Pinpoint the cell where the given text exists, returning its [X, Y] midpoint coordinate. 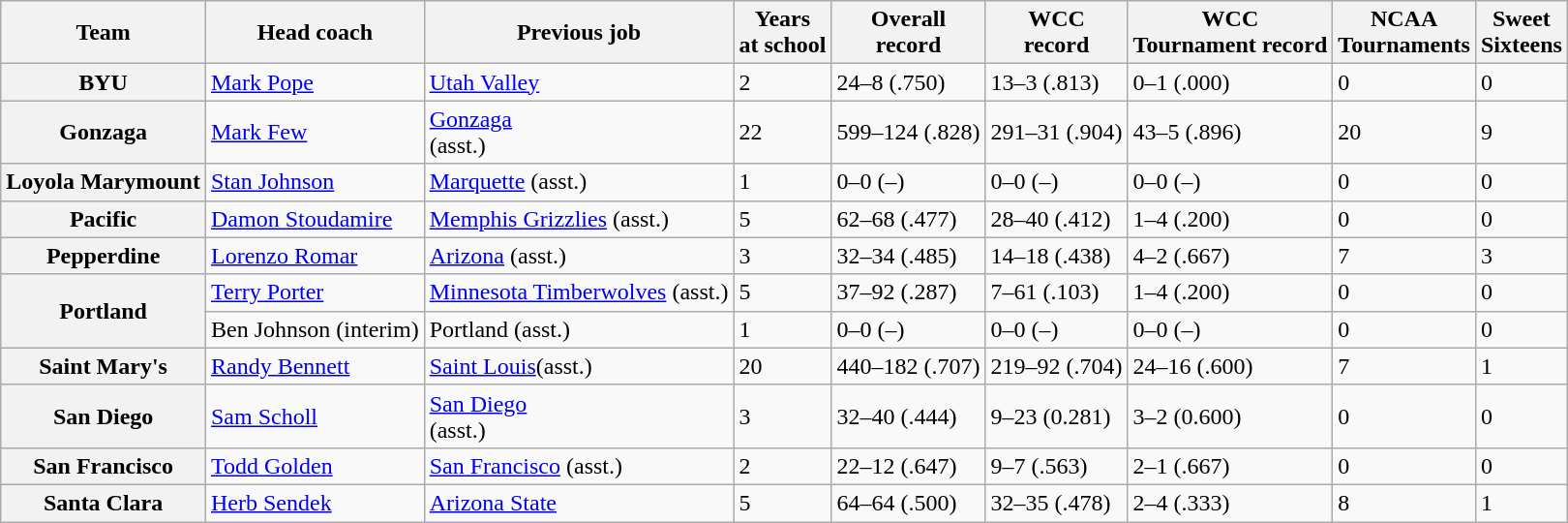
Arizona (asst.) [579, 256]
Mark Pope [315, 82]
62–68 (.477) [908, 219]
599–124 (.828) [908, 132]
Terry Porter [315, 292]
Ben Johnson (interim) [315, 329]
Gonzaga [104, 132]
440–182 (.707) [908, 366]
2–4 (.333) [1230, 503]
219–92 (.704) [1057, 366]
24–16 (.600) [1230, 366]
Team [104, 33]
9–23 (0.281) [1057, 416]
Previous job [579, 33]
Gonzaga(asst.) [579, 132]
Yearsat school [782, 33]
37–92 (.287) [908, 292]
9 [1522, 132]
BYU [104, 82]
32–35 (.478) [1057, 503]
Santa Clara [104, 503]
Damon Stoudamire [315, 219]
Mark Few [315, 132]
San Diego(asst.) [579, 416]
32–34 (.485) [908, 256]
Pacific [104, 219]
Todd Golden [315, 466]
2–1 (.667) [1230, 466]
Saint Mary's [104, 366]
7–61 (.103) [1057, 292]
Head coach [315, 33]
Portland [104, 311]
Portland (asst.) [579, 329]
24–8 (.750) [908, 82]
0–1 (.000) [1230, 82]
Pepperdine [104, 256]
Stan Johnson [315, 182]
Memphis Grizzlies (asst.) [579, 219]
San Diego [104, 416]
14–18 (.438) [1057, 256]
9–7 (.563) [1057, 466]
64–64 (.500) [908, 503]
Randy Bennett [315, 366]
3–2 (0.600) [1230, 416]
22–12 (.647) [908, 466]
NCAATournaments [1404, 33]
Herb Sendek [315, 503]
22 [782, 132]
Lorenzo Romar [315, 256]
San Francisco [104, 466]
SweetSixteens [1522, 33]
Arizona State [579, 503]
Marquette (asst.) [579, 182]
291–31 (.904) [1057, 132]
WCCrecord [1057, 33]
43–5 (.896) [1230, 132]
Utah Valley [579, 82]
Loyola Marymount [104, 182]
Saint Louis(asst.) [579, 366]
32–40 (.444) [908, 416]
13–3 (.813) [1057, 82]
8 [1404, 503]
4–2 (.667) [1230, 256]
Overallrecord [908, 33]
28–40 (.412) [1057, 219]
Sam Scholl [315, 416]
San Francisco (asst.) [579, 466]
WCCTournament record [1230, 33]
Minnesota Timberwolves (asst.) [579, 292]
